Find where the given text appears and provide that cell's center as (x, y) coordinate. 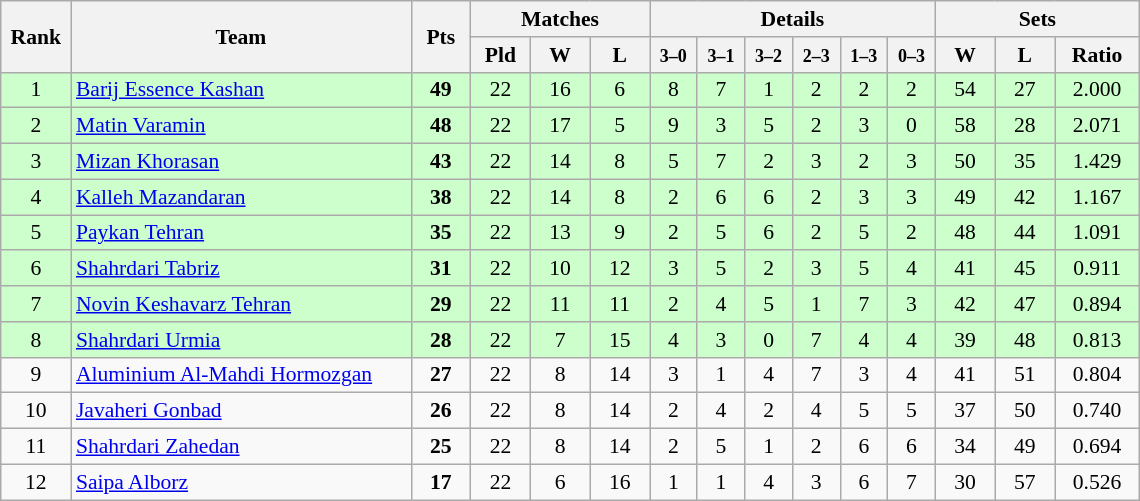
3–2 (769, 55)
44 (1025, 233)
58 (965, 126)
Pts (441, 36)
Matches (560, 19)
0.804 (1096, 375)
47 (1025, 304)
Saipa Alborz (241, 482)
57 (1025, 482)
2–3 (816, 55)
37 (965, 411)
0.894 (1096, 304)
Paykan Tehran (241, 233)
Ratio (1096, 55)
Shahrdari Urmia (241, 340)
45 (1025, 269)
15 (620, 340)
Shahrdari Zahedan (241, 447)
Novin Keshavarz Tehran (241, 304)
30 (965, 482)
Aluminium Al-Mahdi Hormozgan (241, 375)
1.167 (1096, 197)
2.000 (1096, 90)
0.526 (1096, 482)
43 (441, 162)
29 (441, 304)
0.694 (1096, 447)
0.740 (1096, 411)
25 (441, 447)
Javaheri Gonbad (241, 411)
13 (560, 233)
3–0 (674, 55)
2.071 (1096, 126)
1.091 (1096, 233)
1–3 (864, 55)
Matin Varamin (241, 126)
Details (793, 19)
1.429 (1096, 162)
34 (965, 447)
0.813 (1096, 340)
Mizan Khorasan (241, 162)
Team (241, 36)
Sets (1037, 19)
39 (965, 340)
0–3 (912, 55)
0.911 (1096, 269)
Barij Essence Kashan (241, 90)
Shahrdari Tabriz (241, 269)
Rank (36, 36)
54 (965, 90)
31 (441, 269)
Pld (501, 55)
3–1 (721, 55)
Kalleh Mazandaran (241, 197)
38 (441, 197)
51 (1025, 375)
26 (441, 411)
